For the text-containing cell, return its midpoint in [X, Y] coordinate format. 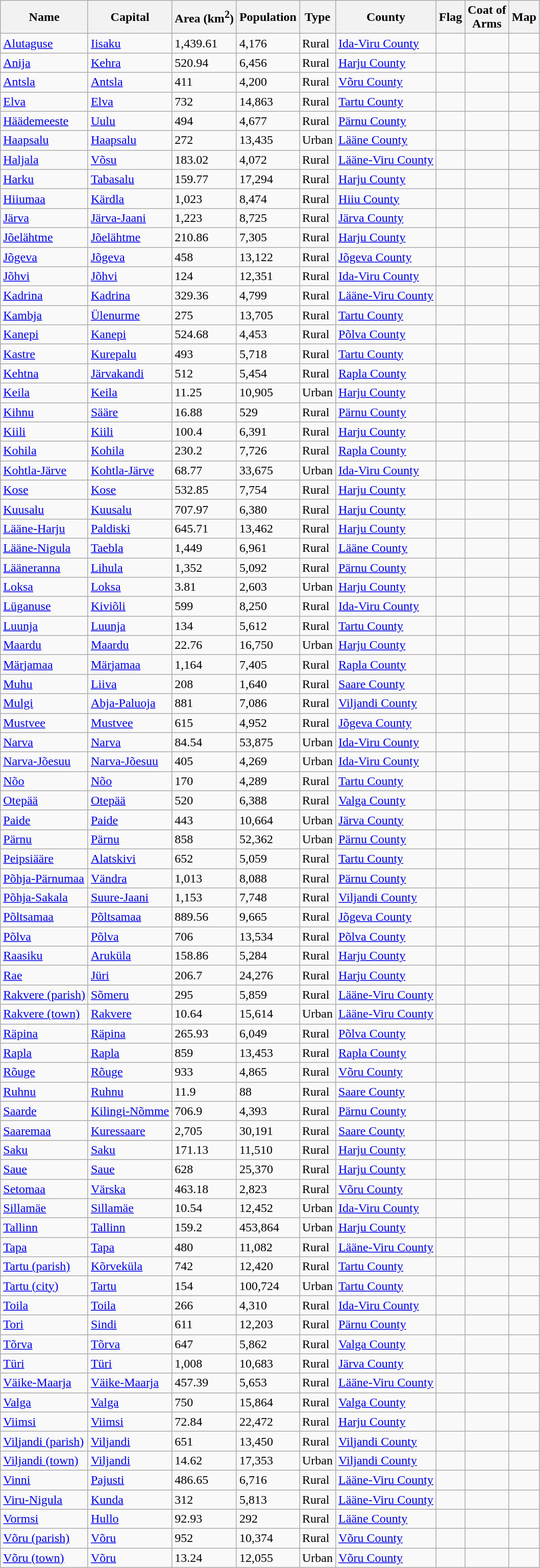
4,393 [267, 1111]
5,454 [267, 373]
7,086 [267, 703]
Map [524, 17]
520 [204, 800]
1,008 [204, 1363]
13.24 [204, 1558]
Lihula [130, 568]
463.18 [204, 1189]
12,452 [267, 1208]
494 [204, 121]
Kambja [44, 315]
Liiva [130, 684]
6,049 [267, 1033]
453,864 [267, 1228]
53,875 [267, 742]
Tartu (parish) [44, 1267]
292 [267, 1519]
Name [44, 17]
Lääne-Harju [44, 528]
645.71 [204, 528]
Rae [44, 975]
529 [267, 412]
8,088 [267, 878]
4,072 [267, 160]
Suure-Jaani [130, 898]
158.86 [204, 956]
22,472 [267, 1422]
3.81 [204, 587]
10.64 [204, 1014]
4,269 [267, 762]
Muhu [44, 684]
10,664 [267, 820]
134 [204, 626]
Kuressaare [130, 1130]
12,420 [267, 1267]
13,534 [267, 937]
411 [204, 82]
Hullo [130, 1519]
Järvakandi [130, 373]
88 [267, 1092]
Alutaguse [44, 43]
750 [204, 1402]
5,859 [267, 995]
889.56 [204, 917]
486.65 [204, 1480]
11,510 [267, 1150]
7,754 [267, 490]
Pajusti [130, 1480]
72.84 [204, 1422]
1,449 [204, 548]
628 [204, 1169]
12,351 [267, 276]
881 [204, 703]
858 [204, 839]
Haljala [44, 160]
Sääre [130, 412]
272 [204, 140]
1,023 [204, 198]
Viljandi (town) [44, 1460]
266 [204, 1305]
7,405 [267, 665]
15,614 [267, 1014]
1,439.61 [204, 43]
159.77 [204, 179]
Võru (parish) [44, 1538]
100.4 [204, 432]
8,250 [267, 606]
14,863 [267, 102]
Kehtna [44, 373]
Kastre [44, 354]
Vinni [44, 1480]
312 [204, 1499]
6,388 [267, 800]
Coat ofArms [487, 17]
Värska [130, 1189]
Paldiski [130, 528]
8,474 [267, 198]
6,716 [267, 1480]
5,612 [267, 626]
Vändra [130, 878]
25,370 [267, 1169]
742 [204, 1267]
2,603 [267, 587]
933 [204, 1072]
524.68 [204, 335]
Järva [44, 218]
Anija [44, 63]
Tartu [130, 1286]
5,092 [267, 568]
1,640 [267, 684]
Alatskivi [130, 858]
706.9 [204, 1111]
Harku [44, 179]
Viljandi (parish) [44, 1441]
443 [204, 820]
84.54 [204, 742]
7,748 [267, 898]
265.93 [204, 1033]
13,462 [267, 528]
4,952 [267, 723]
5,284 [267, 956]
532.85 [204, 490]
30,191 [267, 1130]
17,294 [267, 179]
Lääne-Nigula [44, 548]
859 [204, 1053]
6,391 [267, 432]
1,153 [204, 898]
520.94 [204, 63]
Kehra [130, 63]
Taebla [130, 548]
Flag [450, 17]
615 [204, 723]
13,435 [267, 140]
2,823 [267, 1189]
275 [204, 315]
4,677 [267, 121]
329.36 [204, 296]
Vormsi [44, 1519]
5,653 [267, 1383]
1,223 [204, 218]
92.93 [204, 1519]
68.77 [204, 470]
651 [204, 1441]
4,289 [267, 781]
Tartu (city) [44, 1286]
Tori [44, 1325]
Hiiumaa [44, 198]
22.76 [204, 645]
Kärdla [130, 198]
706 [204, 937]
12,055 [267, 1558]
4,200 [267, 82]
652 [204, 858]
Järva-Jaani [130, 218]
11,082 [267, 1247]
458 [204, 257]
1,164 [204, 665]
6,380 [267, 509]
8,725 [267, 218]
16,750 [267, 645]
Area (km2) [204, 17]
4,310 [267, 1305]
159.2 [204, 1228]
647 [204, 1344]
154 [204, 1286]
Sõmeru [130, 995]
Põhja-Sakala [44, 898]
Peipsiääre [44, 858]
100,724 [267, 1286]
183.02 [204, 160]
11.9 [204, 1092]
Sindi [130, 1325]
9,665 [267, 917]
Viru-Nigula [44, 1499]
7,305 [267, 237]
512 [204, 373]
5,862 [267, 1344]
Saaremaa [44, 1130]
Jüri [130, 975]
Mulgi [44, 703]
14.62 [204, 1460]
732 [204, 102]
480 [204, 1247]
493 [204, 354]
Uulu [130, 121]
10.54 [204, 1208]
171.13 [204, 1150]
Rakvere [130, 1014]
10,905 [267, 393]
Iisaku [130, 43]
10,683 [267, 1363]
206.7 [204, 975]
Type [317, 17]
Population [267, 17]
Kunda [130, 1499]
Aruküla [130, 956]
Kurepalu [130, 354]
4,453 [267, 335]
4,865 [267, 1072]
16.88 [204, 412]
208 [204, 684]
7,726 [267, 451]
Kõrveküla [130, 1267]
6,961 [267, 548]
1,013 [204, 878]
17,353 [267, 1460]
10,374 [267, 1538]
Lüganuse [44, 606]
13,705 [267, 315]
Kihnu [44, 412]
Lääneranna [44, 568]
13,122 [267, 257]
Hiiu County [386, 198]
230.2 [204, 451]
33,675 [267, 470]
Raasiku [44, 956]
52,362 [267, 839]
611 [204, 1325]
4,799 [267, 296]
County [386, 17]
Kilingi-Nõmme [130, 1111]
210.86 [204, 237]
13,453 [267, 1053]
295 [204, 995]
4,176 [267, 43]
Abja-Paluoja [130, 703]
Saarde [44, 1111]
Ülenurme [130, 315]
Võsu [130, 160]
707.97 [204, 509]
Setomaa [44, 1189]
12,203 [267, 1325]
1,352 [204, 568]
Rakvere (town) [44, 1014]
952 [204, 1538]
24,276 [267, 975]
5,718 [267, 354]
15,864 [267, 1402]
124 [204, 276]
Tabasalu [130, 179]
Põhja-Pärnumaa [44, 878]
Rakvere (parish) [44, 995]
2,705 [204, 1130]
Häädemeeste [44, 121]
Capital [130, 17]
Kiviõli [130, 606]
11.25 [204, 393]
405 [204, 762]
13,450 [267, 1441]
Võru (town) [44, 1558]
457.39 [204, 1383]
5,059 [267, 858]
170 [204, 781]
6,456 [267, 63]
599 [204, 606]
5,813 [267, 1499]
